Return [X, Y] of the center of cell containing provided text 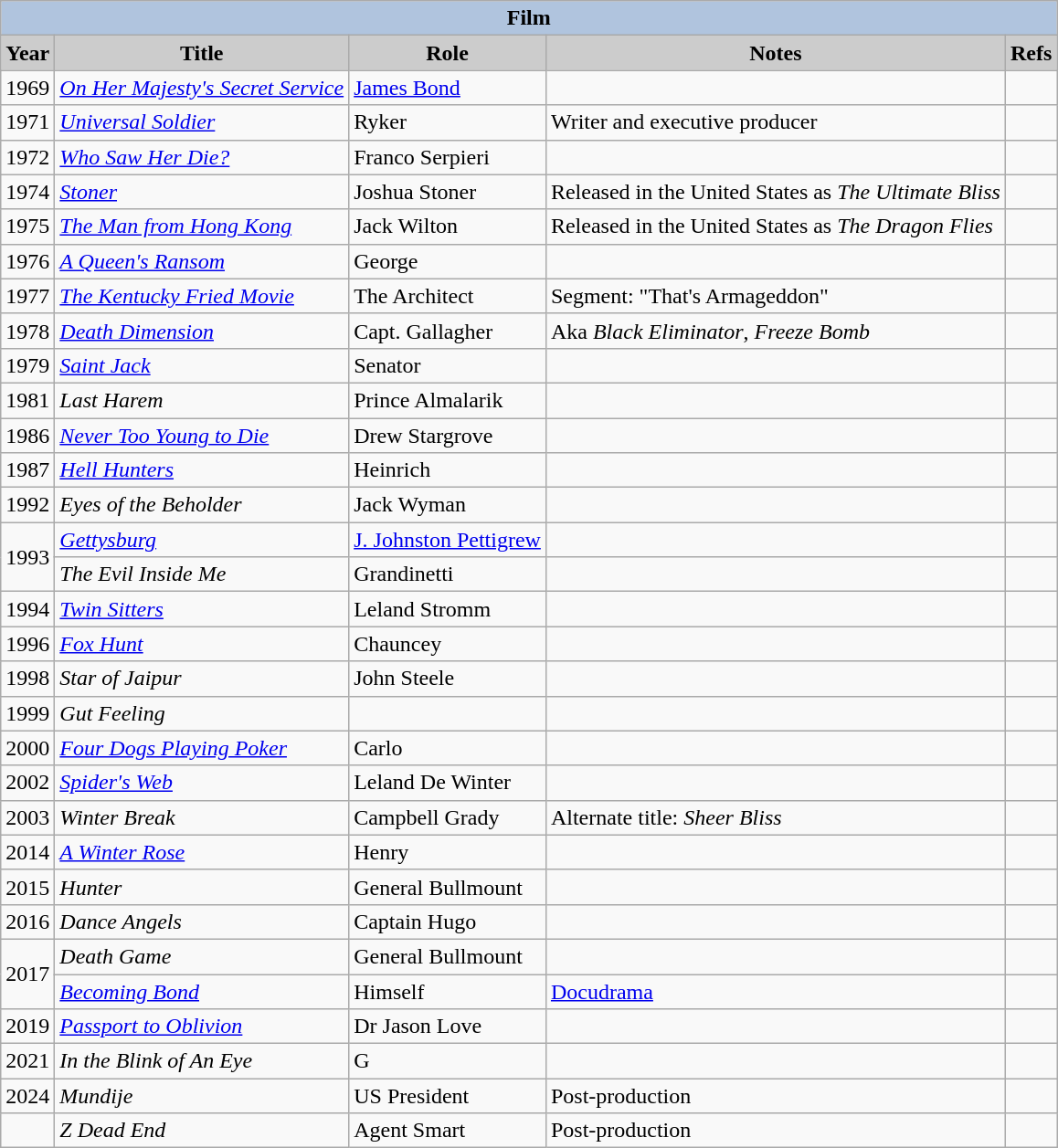
Star of Jaipur [202, 679]
Joshua Stoner [448, 192]
Aka Black Eliminator, Freeze Bomb [775, 331]
On Her Majesty's Secret Service [202, 88]
Passport to Oblivion [202, 1027]
1998 [27, 679]
Gut Feeling [202, 713]
Chauncey [448, 644]
Docudrama [775, 991]
1978 [27, 331]
Stoner [202, 192]
Eyes of the Beholder [202, 505]
Released in the United States as The Dragon Flies [775, 226]
1994 [27, 609]
1969 [27, 88]
Z Dead End [202, 1131]
Becoming Bond [202, 991]
Capt. Gallagher [448, 331]
1986 [27, 436]
1975 [27, 226]
Heinrich [448, 470]
Prince Almalarik [448, 400]
Drew Stargrove [448, 436]
Campbell Grady [448, 817]
1977 [27, 296]
John Steele [448, 679]
Himself [448, 991]
Hell Hunters [202, 470]
2002 [27, 783]
2015 [27, 887]
2019 [27, 1027]
1979 [27, 365]
Twin Sitters [202, 609]
Who Saw Her Die? [202, 157]
1992 [27, 505]
1976 [27, 261]
Franco Serpieri [448, 157]
Last Harem [202, 400]
G [448, 1061]
Dr Jason Love [448, 1027]
1981 [27, 400]
US President [448, 1096]
1972 [27, 157]
Segment: "That's Armageddon" [775, 296]
George [448, 261]
J. Johnston Pettigrew [448, 540]
Carlo [448, 748]
Never Too Young to Die [202, 436]
Agent Smart [448, 1131]
1993 [27, 557]
Jack Wyman [448, 505]
Captain Hugo [448, 922]
Leland De Winter [448, 783]
Gettysburg [202, 540]
2003 [27, 817]
Four Dogs Playing Poker [202, 748]
Leland Stromm [448, 609]
Mundije [202, 1096]
Jack Wilton [448, 226]
Universal Soldier [202, 122]
Alternate title: Sheer Bliss [775, 817]
Winter Break [202, 817]
In the Blink of An Eye [202, 1061]
Role [448, 53]
Ryker [448, 122]
James Bond [448, 88]
Writer and executive producer [775, 122]
Notes [775, 53]
Saint Jack [202, 365]
2021 [27, 1061]
The Kentucky Fried Movie [202, 296]
Spider's Web [202, 783]
2017 [27, 974]
The Man from Hong Kong [202, 226]
1999 [27, 713]
2024 [27, 1096]
2000 [27, 748]
1971 [27, 122]
2016 [27, 922]
Fox Hunt [202, 644]
Death Game [202, 956]
1996 [27, 644]
The Architect [448, 296]
Year [27, 53]
1974 [27, 192]
Hunter [202, 887]
A Queen's Ransom [202, 261]
Grandinetti [448, 574]
Senator [448, 365]
Death Dimension [202, 331]
A Winter Rose [202, 852]
2014 [27, 852]
Henry [448, 852]
Dance Angels [202, 922]
Film [529, 18]
1987 [27, 470]
Title [202, 53]
The Evil Inside Me [202, 574]
Released in the United States as The Ultimate Bliss [775, 192]
Refs [1031, 53]
